Return (X, Y) of the center of cell containing provided text 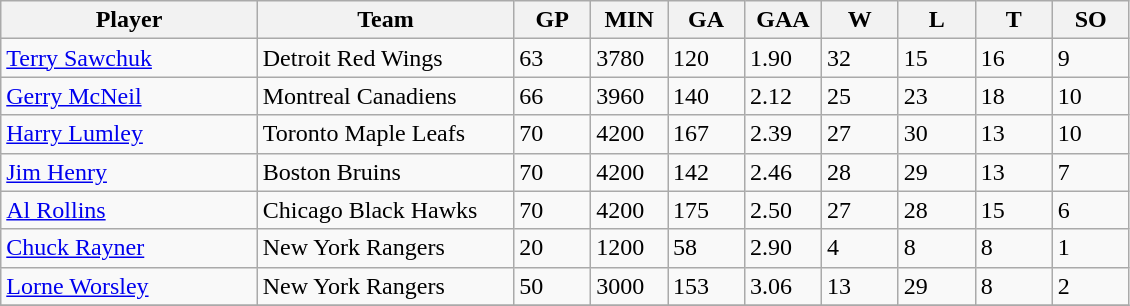
4 (860, 248)
120 (706, 58)
GAA (782, 20)
50 (552, 286)
GP (552, 20)
167 (706, 134)
2.39 (782, 134)
20 (552, 248)
63 (552, 58)
Al Rollins (129, 210)
Jim Henry (129, 172)
Player (129, 20)
1.90 (782, 58)
58 (706, 248)
Gerry McNeil (129, 96)
142 (706, 172)
18 (1014, 96)
2 (1090, 286)
140 (706, 96)
Harry Lumley (129, 134)
30 (936, 134)
2.90 (782, 248)
16 (1014, 58)
2.46 (782, 172)
2.50 (782, 210)
MIN (630, 20)
7 (1090, 172)
3780 (630, 58)
3960 (630, 96)
1200 (630, 248)
L (936, 20)
66 (552, 96)
GA (706, 20)
W (860, 20)
Terry Sawchuk (129, 58)
25 (860, 96)
Boston Bruins (385, 172)
3.06 (782, 286)
Detroit Red Wings (385, 58)
1 (1090, 248)
23 (936, 96)
Montreal Canadiens (385, 96)
153 (706, 286)
Lorne Worsley (129, 286)
2.12 (782, 96)
175 (706, 210)
6 (1090, 210)
Chuck Rayner (129, 248)
Toronto Maple Leafs (385, 134)
32 (860, 58)
T (1014, 20)
Team (385, 20)
3000 (630, 286)
9 (1090, 58)
Chicago Black Hawks (385, 210)
SO (1090, 20)
